Locate the cell with the specified text and output its [x, y] center coordinate. 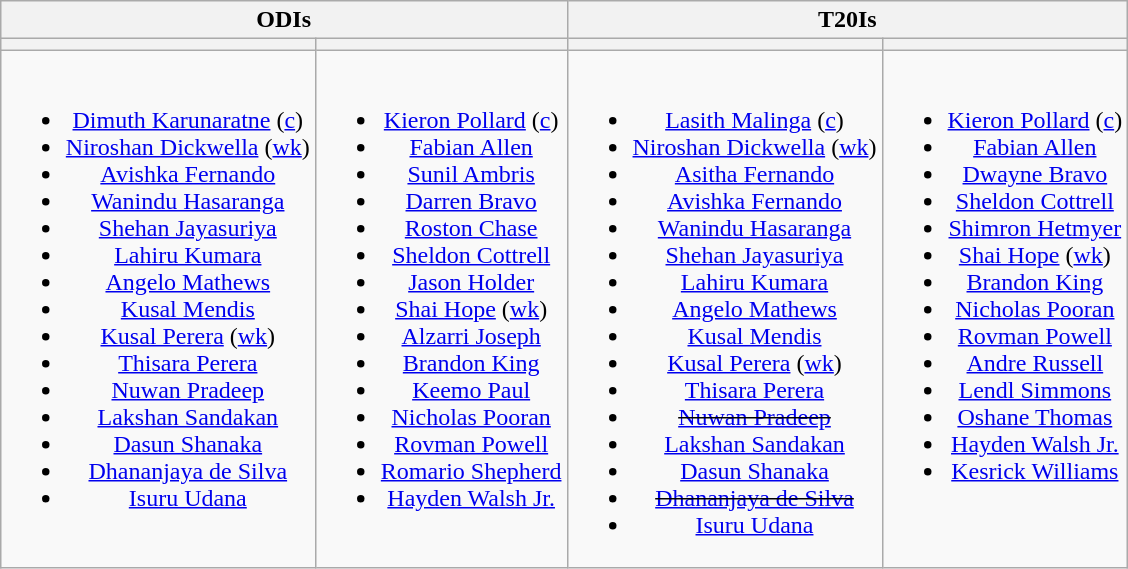
ODIs [284, 20]
T20Is [848, 20]
